Determine the [X, Y] coordinate at the center of the cell enclosing the given text.  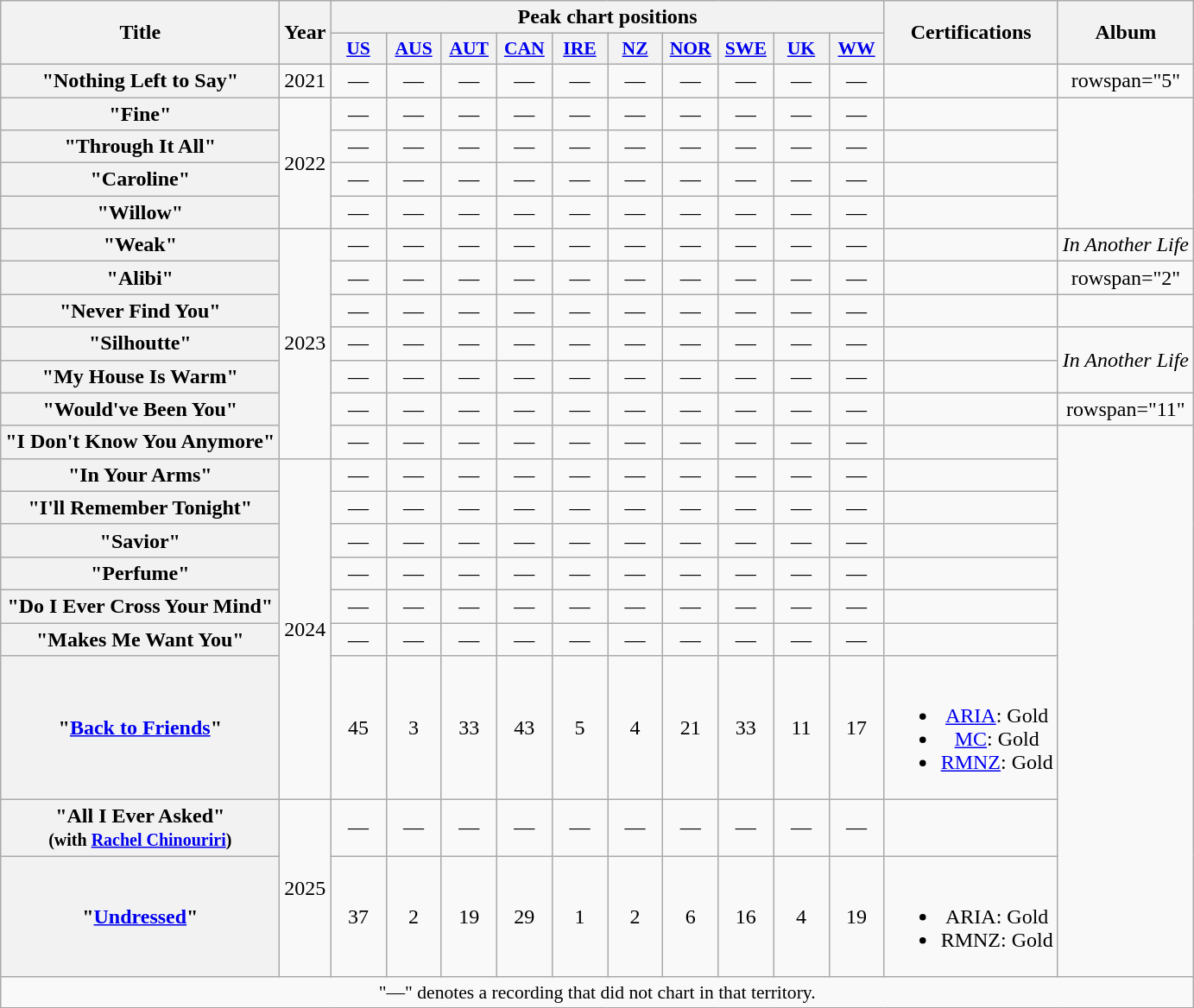
"Perfume" [140, 573]
2025 [306, 889]
"Silhoutte" [140, 343]
37 [358, 917]
"I Don't Know You Anymore" [140, 442]
5 [579, 728]
2024 [306, 628]
NZ [635, 49]
"Would've Been You" [140, 409]
45 [358, 728]
2021 [306, 80]
11 [801, 728]
"I'll Remember Tonight" [140, 507]
"Never Find You" [140, 311]
"Caroline" [140, 180]
16 [746, 917]
29 [524, 917]
ARIA: GoldRMNZ: Gold [970, 917]
rowspan="2" [1126, 278]
"—" denotes a recording that did not chart in that territory. [597, 992]
IRE [579, 49]
Album [1126, 33]
AUT [469, 49]
"Back to Friends" [140, 728]
3 [414, 728]
1 [579, 917]
"Through It All" [140, 147]
Year [306, 33]
"My House Is Warm" [140, 376]
ARIA: GoldMC: GoldRMNZ: Gold [970, 728]
43 [524, 728]
"Willow" [140, 212]
NOR [691, 49]
"In Your Arms" [140, 475]
"All I Ever Asked"(with Rachel Chinouriri) [140, 828]
AUS [414, 49]
2023 [306, 343]
"Makes Me Want You" [140, 639]
Peak chart positions [608, 17]
WW [856, 49]
6 [691, 917]
UK [801, 49]
"Savior" [140, 540]
"Alibi" [140, 278]
"Nothing Left to Say" [140, 80]
17 [856, 728]
"Weak" [140, 245]
US [358, 49]
"Do I Ever Cross Your Mind" [140, 606]
"Undressed" [140, 917]
rowspan="5" [1126, 80]
Title [140, 33]
Certifications [970, 33]
rowspan="11" [1126, 409]
SWE [746, 49]
21 [691, 728]
"Fine" [140, 113]
2022 [306, 162]
CAN [524, 49]
